Capture the cell that displays the provided text and extract its (X, Y) central coordinate. 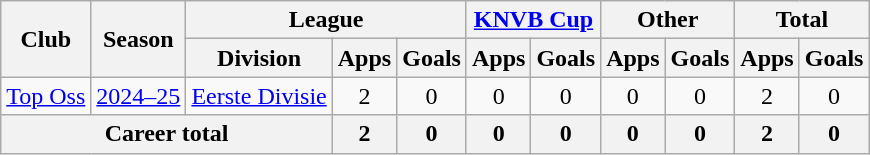
Club (46, 39)
Division (259, 58)
Eerste Divisie (259, 96)
Other (668, 20)
KNVB Cup (533, 20)
Season (138, 39)
League (326, 20)
Career total (167, 134)
Total (802, 20)
Top Oss (46, 96)
2024–25 (138, 96)
